Find where the given text appears and provide that cell's center as [x, y] coordinate. 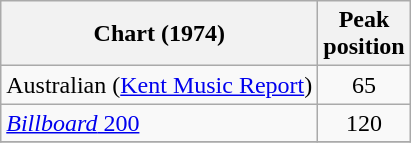
Billboard 200 [160, 123]
65 [364, 85]
Peakposition [364, 34]
Australian (Kent Music Report) [160, 85]
120 [364, 123]
Chart (1974) [160, 34]
